Locate the cell with the specified text and output its (x, y) center coordinate. 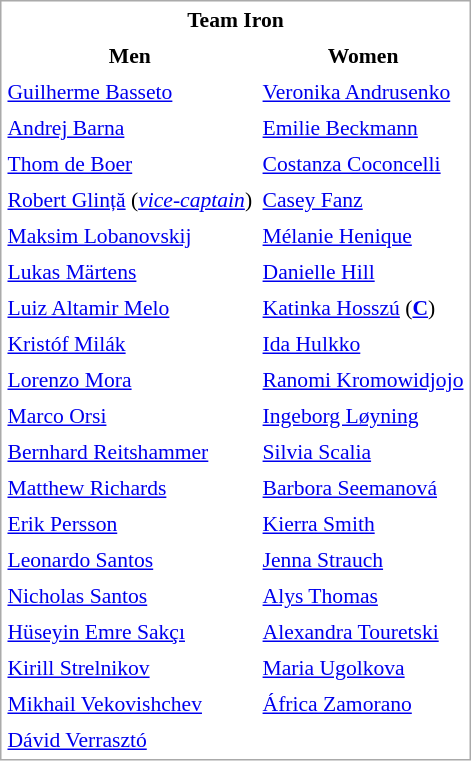
Kristóf Milák (130, 344)
Robert Glință (vice-captain) (130, 200)
Hüseyin Emre Sakçı (130, 632)
Dávid Verrasztó (130, 740)
Marco Orsi (130, 416)
Emilie Beckmann (363, 128)
Jenna Strauch (363, 560)
Women (363, 56)
Kierra Smith (363, 524)
Maksim Lobanovskij (130, 236)
Ida Hulkko (363, 344)
Mikhail Vekovishchev (130, 704)
Mélanie Henique (363, 236)
Ingeborg Løyning (363, 416)
Kirill Strelnikov (130, 668)
Veronika Andrusenko (363, 92)
Katinka Hosszú (C) (363, 308)
Alexandra Touretski (363, 632)
Lukas Märtens (130, 272)
Danielle Hill (363, 272)
Guilherme Basseto (130, 92)
Alys Thomas (363, 596)
Barbora Seemanová (363, 488)
Casey Fanz (363, 200)
Lorenzo Mora (130, 380)
África Zamorano (363, 704)
Silvia Scalia (363, 452)
Team Iron (236, 20)
Leonardo Santos (130, 560)
Thom de Boer (130, 164)
Men (130, 56)
Erik Persson (130, 524)
Ranomi Kromowidjojo (363, 380)
Bernhard Reitshammer (130, 452)
Nicholas Santos (130, 596)
Andrej Barna (130, 128)
Costanza Coconcelli (363, 164)
Maria Ugolkova (363, 668)
Luiz Altamir Melo (130, 308)
Matthew Richards (130, 488)
